From the cell containing the given text, extract its center point as (X, Y) coordinate. 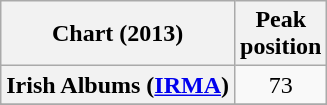
Irish Albums (IRMA) (118, 85)
73 (281, 85)
Chart (2013) (118, 34)
Peakposition (281, 34)
